Pinpoint the cell where the given text exists, returning its [x, y] midpoint coordinate. 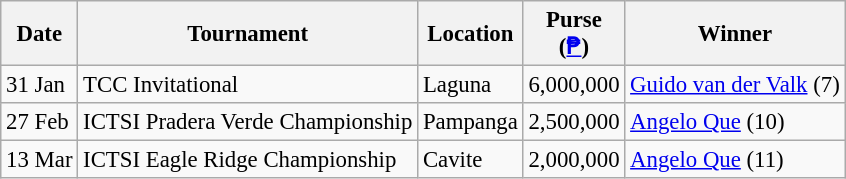
Location [470, 34]
Laguna [470, 85]
Pampanga [470, 122]
6,000,000 [574, 85]
Cavite [470, 160]
2,000,000 [574, 160]
TCC Invitational [248, 85]
2,500,000 [574, 122]
Winner [735, 34]
27 Feb [40, 122]
13 Mar [40, 160]
ICTSI Eagle Ridge Championship [248, 160]
Purse(₱) [574, 34]
31 Jan [40, 85]
Tournament [248, 34]
Angelo Que (10) [735, 122]
Guido van der Valk (7) [735, 85]
Angelo Que (11) [735, 160]
Date [40, 34]
ICTSI Pradera Verde Championship [248, 122]
